Provide the (X, Y) coordinate of the cell's center where the given text is located.  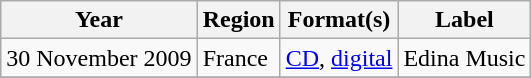
30 November 2009 (99, 58)
Edina Music (464, 58)
France (238, 58)
CD, digital (339, 58)
Label (464, 20)
Year (99, 20)
Region (238, 20)
Format(s) (339, 20)
